Find where the given text appears and provide that cell's center as [x, y] coordinate. 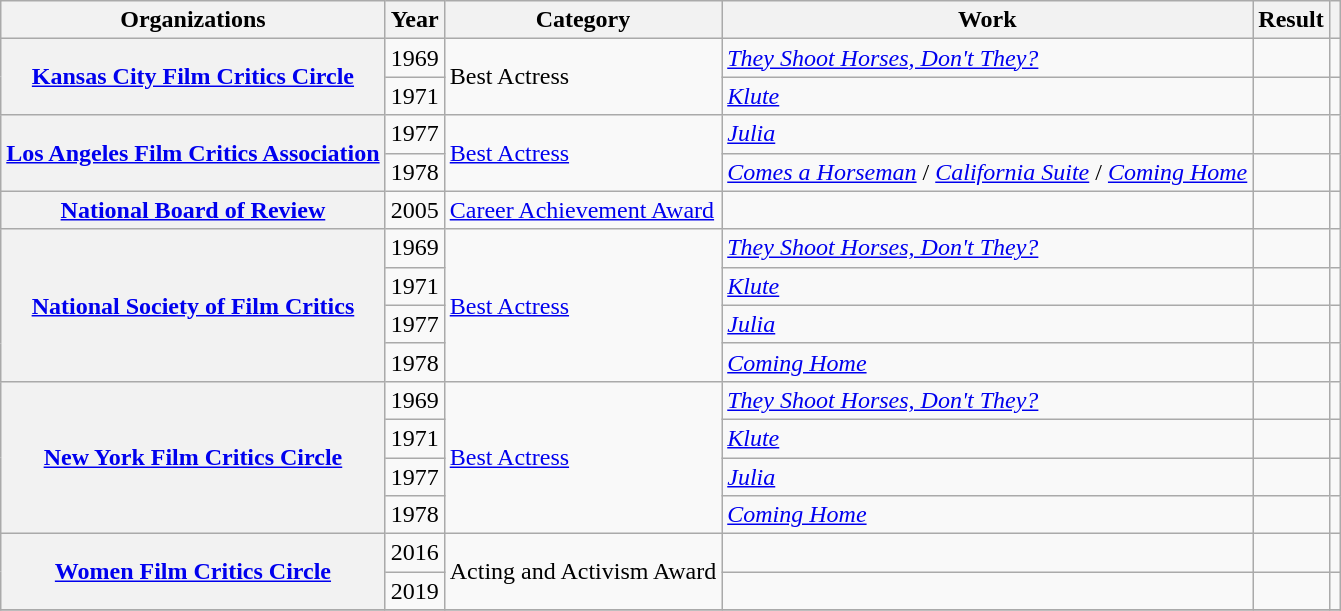
Organizations [193, 20]
Kansas City Film Critics Circle [193, 77]
Year [414, 20]
Comes a Horseman / California Suite / Coming Home [988, 172]
2005 [414, 210]
Los Angeles Film Critics Association [193, 153]
2016 [414, 553]
Career Achievement Award [583, 210]
Work [988, 20]
Acting and Activism Award [583, 572]
Women Film Critics Circle [193, 572]
New York Film Critics Circle [193, 457]
2019 [414, 591]
National Society of Film Critics [193, 305]
Result [1291, 20]
Category [583, 20]
National Board of Review [193, 210]
